Provide the [x, y] coordinate of the cell's center where the given text is located.  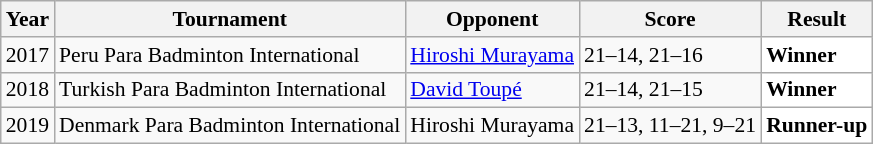
Turkish Para Badminton International [230, 90]
21–14, 21–16 [670, 55]
Peru Para Badminton International [230, 55]
2017 [28, 55]
Runner-up [816, 126]
Result [816, 19]
21–13, 11–21, 9–21 [670, 126]
Year [28, 19]
2018 [28, 90]
21–14, 21–15 [670, 90]
David Toupé [492, 90]
Tournament [230, 19]
Score [670, 19]
Denmark Para Badminton International [230, 126]
Opponent [492, 19]
2019 [28, 126]
